Provide the (x, y) coordinate of the cell's center where the given text is located.  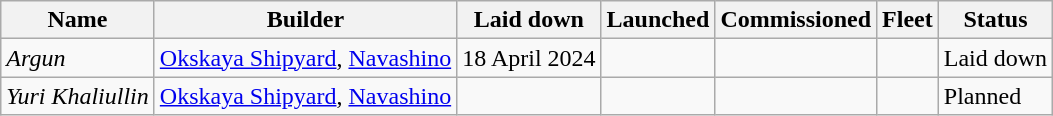
Argun (78, 58)
Name (78, 20)
Builder (305, 20)
Yuri Khaliullin (78, 96)
Status (995, 20)
Fleet (908, 20)
Planned (995, 96)
Commissioned (796, 20)
18 April 2024 (529, 58)
Launched (658, 20)
